Find where the given text appears and provide that cell's center as [X, Y] coordinate. 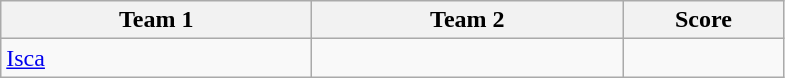
Team 2 [468, 20]
Team 1 [156, 20]
Score [704, 20]
Isca [156, 58]
